Determine the (X, Y) coordinate at the center of the cell enclosing the given text.  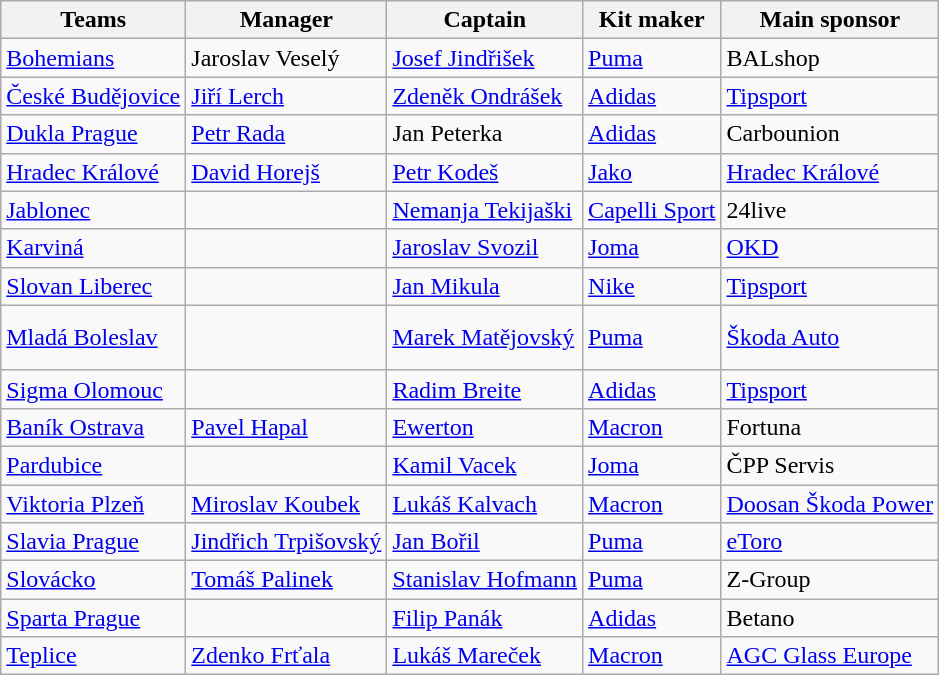
Kit maker (652, 20)
BALshop (830, 58)
Sigma Olomouc (94, 389)
Petr Rada (286, 134)
Josef Jindřišek (485, 58)
Radim Breite (485, 389)
Petr Kodeš (485, 172)
Teams (94, 20)
Tomáš Palinek (286, 580)
Carbounion (830, 134)
Captain (485, 20)
Jaroslav Svozil (485, 248)
Zdeněk Ondrášek (485, 96)
Pardubice (94, 465)
Ewerton (485, 427)
Slovan Liberec (94, 286)
Lukáš Kalvach (485, 503)
Slavia Prague (94, 542)
Manager (286, 20)
Sparta Prague (94, 618)
Jiří Lerch (286, 96)
Z-Group (830, 580)
Škoda Auto (830, 338)
Dukla Prague (94, 134)
Lukáš Mareček (485, 656)
Zdenko Frťala (286, 656)
Jindřich Trpišovský (286, 542)
OKD (830, 248)
Jan Bořil (485, 542)
Jako (652, 172)
Nemanja Tekijaški (485, 210)
24live (830, 210)
Jan Peterka (485, 134)
Pavel Hapal (286, 427)
Filip Panák (485, 618)
Kamil Vacek (485, 465)
David Horejš (286, 172)
Miroslav Koubek (286, 503)
Nike (652, 286)
České Budějovice (94, 96)
Jaroslav Veselý (286, 58)
Doosan Škoda Power (830, 503)
Main sponsor (830, 20)
Teplice (94, 656)
Karviná (94, 248)
ČPP Servis (830, 465)
Bohemians (94, 58)
Marek Matějovský (485, 338)
Fortuna (830, 427)
Stanislav Hofmann (485, 580)
Jablonec (94, 210)
Slovácko (94, 580)
Betano (830, 618)
AGC Glass Europe (830, 656)
Baník Ostrava (94, 427)
Jan Mikula (485, 286)
Mladá Boleslav (94, 338)
eToro (830, 542)
Viktoria Plzeň (94, 503)
Capelli Sport (652, 210)
